Find where the given text appears and provide that cell's center as [x, y] coordinate. 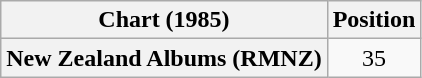
Chart (1985) [164, 20]
35 [374, 58]
Position [374, 20]
New Zealand Albums (RMNZ) [164, 58]
